From the cell containing the given text, extract its center point as [x, y] coordinate. 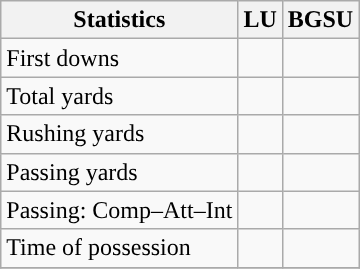
Statistics [120, 20]
Total yards [120, 96]
Rushing yards [120, 134]
BGSU [320, 20]
LU [260, 20]
First downs [120, 58]
Passing: Comp–Att–Int [120, 210]
Time of possession [120, 248]
Passing yards [120, 172]
